Provide the [x, y] coordinate of the cell's center where the given text is located.  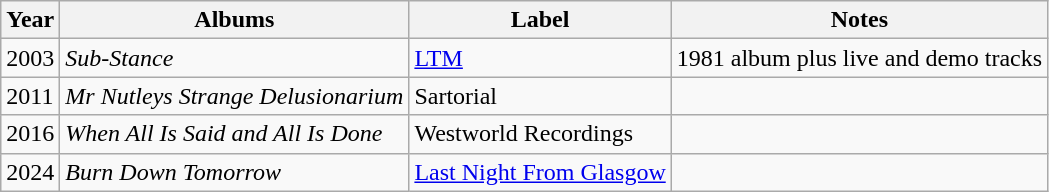
1981 album plus live and demo tracks [859, 58]
2024 [30, 172]
2016 [30, 134]
Last Night From Glasgow [540, 172]
When All Is Said and All Is Done [234, 134]
Year [30, 20]
Label [540, 20]
2003 [30, 58]
Notes [859, 20]
Mr Nutleys Strange Delusionarium [234, 96]
Burn Down Tomorrow [234, 172]
Westworld Recordings [540, 134]
Sub-Stance [234, 58]
2011 [30, 96]
LTM [540, 58]
Albums [234, 20]
Sartorial [540, 96]
